Search for the cell housing the specified text and yield its (x, y) center coordinate. 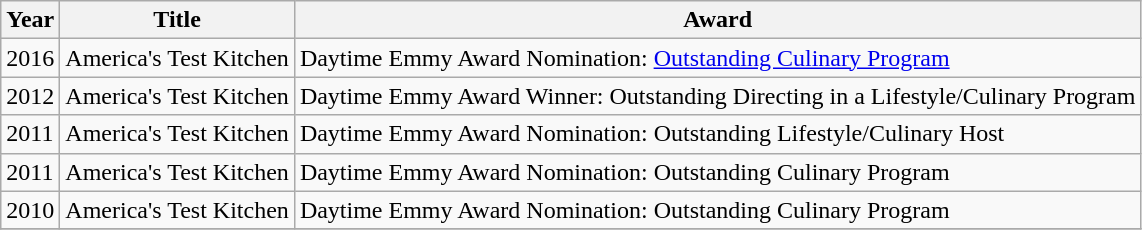
Daytime Emmy Award Winner: Outstanding Directing in a Lifestyle/Culinary Program (718, 96)
2010 (30, 210)
2012 (30, 96)
Year (30, 20)
Award (718, 20)
Daytime Emmy Award Nomination: Outstanding Lifestyle/Culinary Host (718, 134)
2016 (30, 58)
Title (178, 20)
